Identify which cell holds the provided text, then report its (x, y) central coordinate. 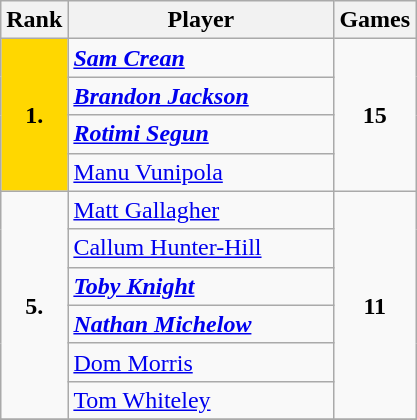
Rotimi Segun (201, 134)
Toby Knight (201, 286)
Player (201, 20)
Nathan Michelow (201, 324)
Tom Whiteley (201, 400)
Manu Vunipola (201, 172)
11 (375, 305)
Games (375, 20)
Sam Crean (201, 58)
1. (34, 115)
15 (375, 115)
Callum Hunter-Hill (201, 248)
5. (34, 305)
Matt Gallagher (201, 210)
Brandon Jackson (201, 96)
Rank (34, 20)
Dom Morris (201, 362)
